Identify which cell holds the provided text, then report its [x, y] central coordinate. 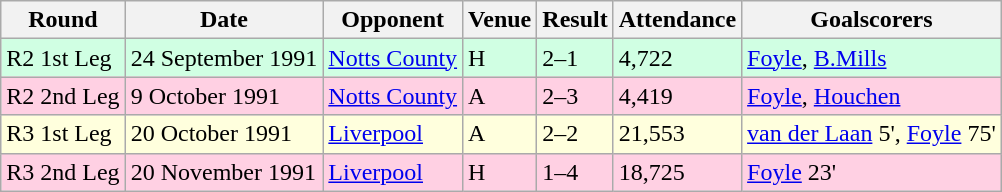
4,419 [677, 96]
Foyle 23' [872, 172]
20 November 1991 [224, 172]
18,725 [677, 172]
R2 1st Leg [63, 58]
Result [575, 20]
4,722 [677, 58]
Goalscorers [872, 20]
1–4 [575, 172]
Attendance [677, 20]
Foyle, Houchen [872, 96]
2–2 [575, 134]
2–1 [575, 58]
Foyle, B.Mills [872, 58]
Round [63, 20]
9 October 1991 [224, 96]
Date [224, 20]
20 October 1991 [224, 134]
Venue [500, 20]
van der Laan 5', Foyle 75' [872, 134]
21,553 [677, 134]
R3 1st Leg [63, 134]
24 September 1991 [224, 58]
2–3 [575, 96]
R3 2nd Leg [63, 172]
Opponent [393, 20]
R2 2nd Leg [63, 96]
